Output the (X, Y) coordinate of the center of the cell containing the given text.  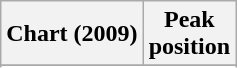
Peakposition (189, 34)
Chart (2009) (72, 34)
